Extract the [X, Y] coordinate from the center of the cell holding the provided text.  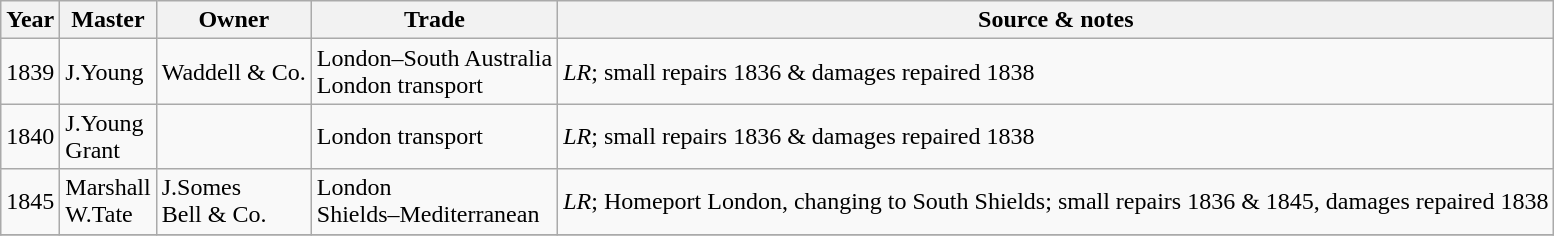
Source & notes [1056, 20]
Trade [434, 20]
1845 [30, 202]
Owner [234, 20]
J.Young [108, 72]
MarshallW.Tate [108, 202]
Master [108, 20]
LR; Homeport London, changing to South Shields; small repairs 1836 & 1845, damages repaired 1838 [1056, 202]
Waddell & Co. [234, 72]
London–South AustraliaLondon transport [434, 72]
1839 [30, 72]
London transport [434, 136]
Year [30, 20]
1840 [30, 136]
LondonShields–Mediterranean [434, 202]
J.YoungGrant [108, 136]
J.SomesBell & Co. [234, 202]
